Output the (x, y) coordinate of the center of the cell containing the given text.  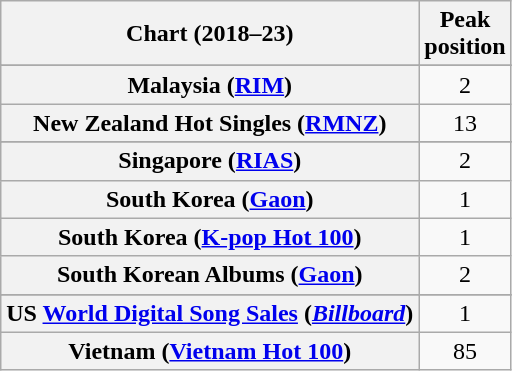
US World Digital Song Sales (Billboard) (210, 313)
Chart (2018–23) (210, 34)
Singapore (RIAS) (210, 161)
Vietnam (Vietnam Hot 100) (210, 351)
85 (465, 351)
New Zealand Hot Singles (RMNZ) (210, 123)
Malaysia (RIM) (210, 85)
South Korean Albums (Gaon) (210, 275)
13 (465, 123)
Peakposition (465, 34)
South Korea (K-pop Hot 100) (210, 237)
South Korea (Gaon) (210, 199)
